Pinpoint the cell where the given text exists, returning its [x, y] midpoint coordinate. 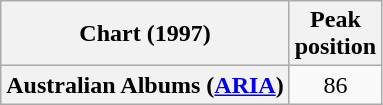
Chart (1997) [145, 34]
Australian Albums (ARIA) [145, 85]
86 [335, 85]
Peakposition [335, 34]
